Capture the cell that displays the provided text and extract its [X, Y] central coordinate. 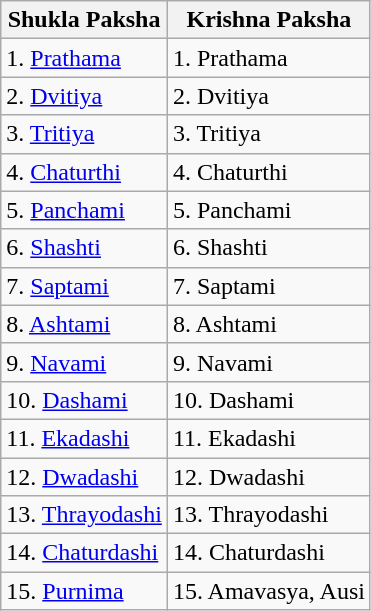
Krishna Paksha [268, 20]
Shukla Paksha [84, 20]
15. Purnima [84, 591]
15. Amavasya, Ausi [268, 591]
